Pinpoint the cell where the given text exists, returning its [X, Y] midpoint coordinate. 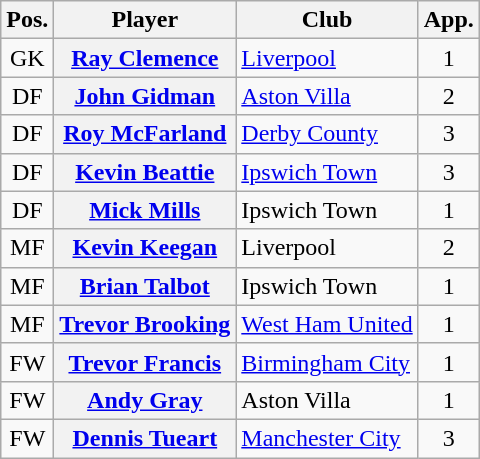
App. [448, 20]
Trevor Brooking [145, 324]
Mick Mills [145, 210]
Dennis Tueart [145, 438]
Derby County [327, 134]
Brian Talbot [145, 286]
Trevor Francis [145, 362]
Manchester City [327, 438]
Player [145, 20]
Roy McFarland [145, 134]
Kevin Keegan [145, 248]
Andy Gray [145, 400]
Pos. [28, 20]
GK [28, 58]
West Ham United [327, 324]
John Gidman [145, 96]
Kevin Beattie [145, 172]
Club [327, 20]
Ray Clemence [145, 58]
Birmingham City [327, 362]
